Capture the cell that displays the provided text and extract its [X, Y] central coordinate. 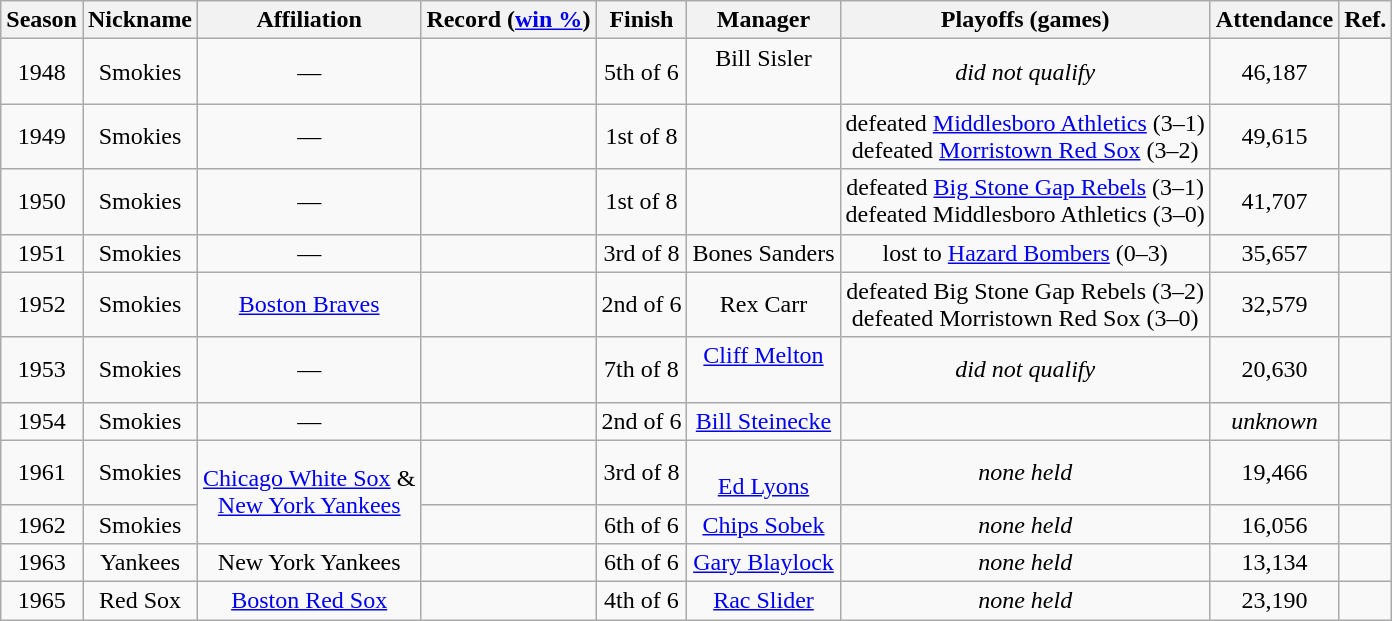
Record (win %) [508, 20]
Season [42, 20]
Boston Red Sox [310, 600]
Bill Steinecke [764, 421]
Finish [642, 20]
32,579 [1274, 304]
1965 [42, 600]
35,657 [1274, 253]
1961 [42, 472]
Ref. [1366, 20]
1949 [42, 136]
Yankees [140, 562]
16,056 [1274, 524]
1953 [42, 370]
Chicago White Sox &New York Yankees [310, 492]
49,615 [1274, 136]
Playoffs (games) [1025, 20]
1951 [42, 253]
Rex Carr [764, 304]
Red Sox [140, 600]
1950 [42, 202]
Rac Slider [764, 600]
20,630 [1274, 370]
1952 [42, 304]
Nickname [140, 20]
Manager [764, 20]
19,466 [1274, 472]
1962 [42, 524]
1954 [42, 421]
unknown [1274, 421]
Ed Lyons [764, 472]
defeated Big Stone Gap Rebels (3–1)defeated Middlesboro Athletics (3–0) [1025, 202]
5th of 6 [642, 72]
Cliff Melton [764, 370]
46,187 [1274, 72]
7th of 8 [642, 370]
defeated Middlesboro Athletics (3–1)defeated Morristown Red Sox (3–2) [1025, 136]
Chips Sobek [764, 524]
Gary Blaylock [764, 562]
Bill Sisler [764, 72]
13,134 [1274, 562]
Bones Sanders [764, 253]
Attendance [1274, 20]
defeated Big Stone Gap Rebels (3–2)defeated Morristown Red Sox (3–0) [1025, 304]
Affiliation [310, 20]
23,190 [1274, 600]
4th of 6 [642, 600]
New York Yankees [310, 562]
Boston Braves [310, 304]
1948 [42, 72]
41,707 [1274, 202]
1963 [42, 562]
lost to Hazard Bombers (0–3) [1025, 253]
